Determine the (x, y) coordinate at the center of the cell enclosing the given text.  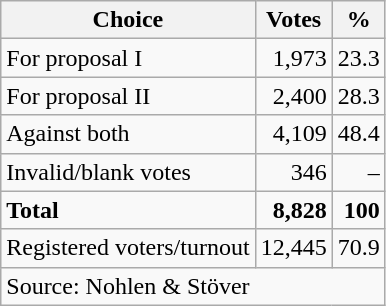
28.3 (358, 96)
Invalid/blank votes (128, 172)
12,445 (294, 248)
– (358, 172)
8,828 (294, 210)
346 (294, 172)
For proposal I (128, 58)
Registered voters/turnout (128, 248)
70.9 (358, 248)
23.3 (358, 58)
Votes (294, 20)
100 (358, 210)
1,973 (294, 58)
Against both (128, 134)
Choice (128, 20)
48.4 (358, 134)
Total (128, 210)
2,400 (294, 96)
Source: Nohlen & Stöver (193, 286)
% (358, 20)
For proposal II (128, 96)
4,109 (294, 134)
